Return [x, y] of the center of cell containing provided text 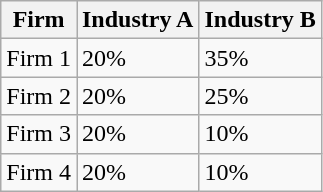
Firm [39, 20]
Firm 1 [39, 58]
25% [260, 96]
Industry A [137, 20]
Firm 2 [39, 96]
35% [260, 58]
Firm 3 [39, 134]
Industry B [260, 20]
Firm 4 [39, 172]
